Locate the cell with the specified text and output its (x, y) center coordinate. 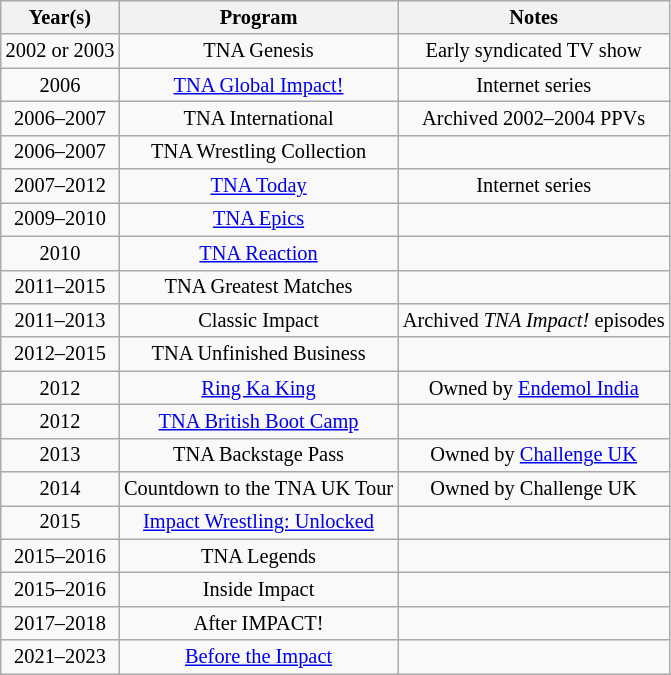
TNA Wrestling Collection (258, 152)
TNA Legends (258, 556)
Countdown to the TNA UK Tour (258, 489)
2014 (60, 489)
Early syndicated TV show (534, 51)
2013 (60, 455)
2010 (60, 253)
2012–2015 (60, 354)
2011–2015 (60, 287)
2017–2018 (60, 623)
2007–2012 (60, 186)
Year(s) (60, 17)
Archived 2002–2004 PPVs (534, 118)
TNA International (258, 118)
2011–2013 (60, 320)
TNA Unfinished Business (258, 354)
Inside Impact (258, 589)
Before the Impact (258, 657)
Impact Wrestling: Unlocked (258, 522)
TNA Backstage Pass (258, 455)
Ring Ka King (258, 388)
TNA Genesis (258, 51)
TNA British Boot Camp (258, 421)
TNA Epics (258, 219)
TNA Reaction (258, 253)
2021–2023 (60, 657)
Classic Impact (258, 320)
Notes (534, 17)
After IMPACT! (258, 623)
TNA Today (258, 186)
2002 or 2003 (60, 51)
Program (258, 17)
TNA Greatest Matches (258, 287)
Owned by Endemol India (534, 388)
Archived TNA Impact! episodes (534, 320)
2009–2010 (60, 219)
2006 (60, 85)
2015 (60, 522)
TNA Global Impact! (258, 85)
